Return [X, Y] of the center of cell containing provided text 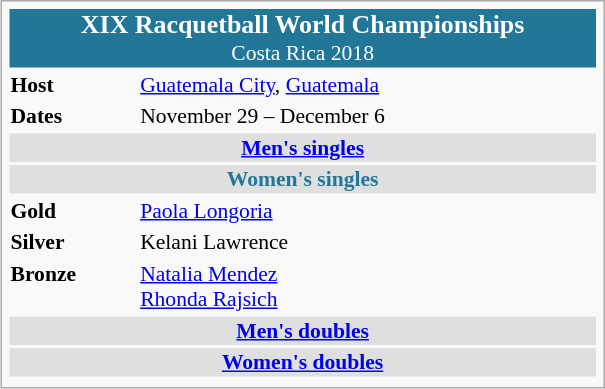
Dates [72, 116]
Host [72, 84]
XIX Racquetball World ChampionshipsCosta Rica 2018 [302, 38]
Guatemala City, Guatemala [368, 84]
Natalia Mendez Rhonda Rajsich [368, 286]
Gold [72, 210]
November 29 – December 6 [368, 116]
Men's singles [302, 147]
Bronze [72, 286]
Paola Longoria [368, 210]
Men's doubles [302, 330]
Women's doubles [302, 362]
Silver [72, 242]
Women's singles [302, 179]
Kelani Lawrence [368, 242]
